Search for the cell housing the specified text and yield its [x, y] center coordinate. 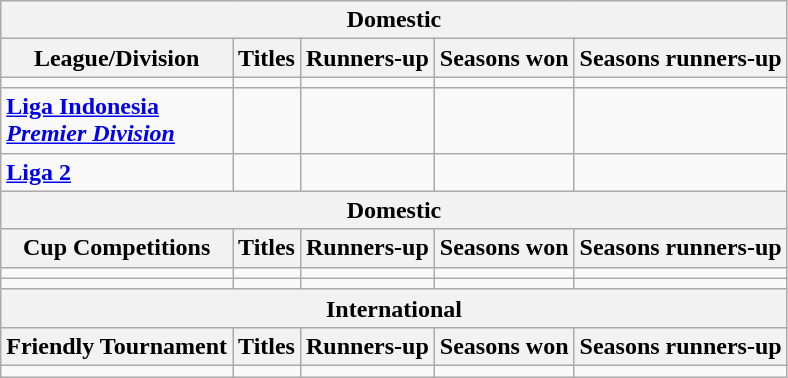
Friendly Tournament [117, 346]
International [394, 308]
Liga 2 [117, 172]
League/Division [117, 58]
Liga IndonesiaPremier Division [117, 120]
Cup Competitions [117, 248]
